Identify which cell holds the provided text, then report its [X, Y] central coordinate. 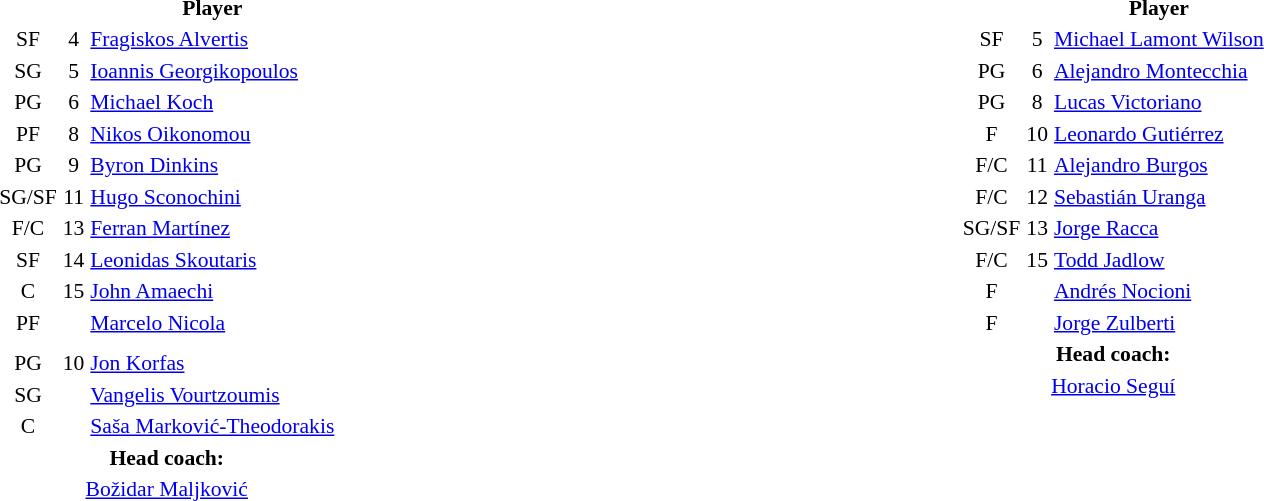
Vangelis Vourtzoumis [212, 394]
Ioannis Georgikopoulos [212, 70]
Ferran Martínez [212, 228]
Fragiskos Alvertis [212, 39]
14 [74, 260]
4 [74, 39]
Byron Dinkins [212, 165]
SF [992, 39]
9 [74, 165]
Leonidas Skoutaris [212, 260]
Michael Koch [212, 102]
Jon Korfas [212, 363]
SG/SF [992, 228]
12 [1038, 196]
Marcelo Nicola [212, 322]
John Amaechi [212, 291]
Hugo Sconochini [212, 196]
Nikos Oikonomou [212, 134]
Saša Marković-Theodorakis [212, 426]
